Return the [x, y] coordinate for the center point of the cell that contains the specified text.  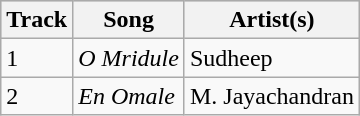
M. Jayachandran [272, 96]
Sudheep [272, 58]
O Mridule [129, 58]
1 [37, 58]
En Omale [129, 96]
Track [37, 20]
Artist(s) [272, 20]
2 [37, 96]
Song [129, 20]
